Capture the cell that displays the provided text and extract its (X, Y) central coordinate. 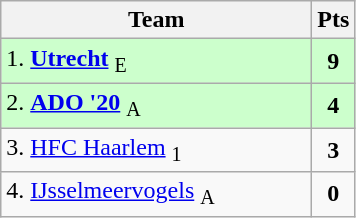
Team (156, 20)
1. Utrecht E (156, 61)
0 (334, 194)
4. IJsselmeervogels A (156, 194)
4 (334, 105)
Pts (334, 20)
9 (334, 61)
2. ADO '20 A (156, 105)
3 (334, 150)
3. HFC Haarlem 1 (156, 150)
